Scan for the cell matching the given text and deliver its [x, y] coordinate at center. 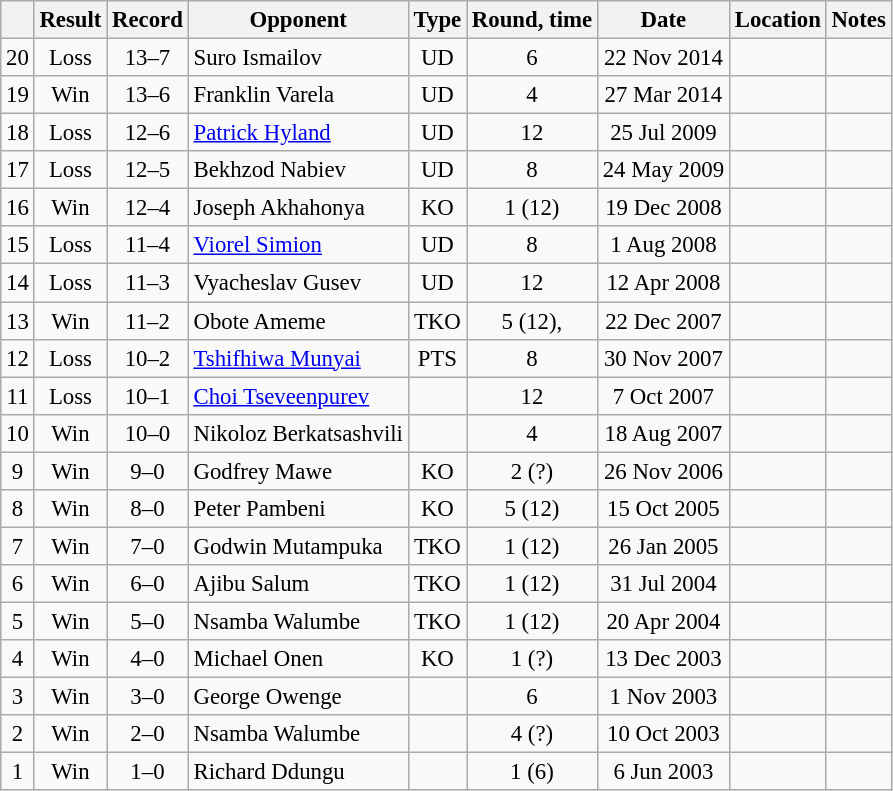
11–3 [148, 283]
Suro Ismailov [298, 58]
1 [18, 772]
1 Aug 2008 [663, 245]
1 (?) [532, 659]
12–4 [148, 208]
11–4 [148, 245]
Bekhzod Nabiev [298, 170]
25 Jul 2009 [663, 133]
12 Apr 2008 [663, 283]
Type [437, 20]
Ajibu Salum [298, 584]
17 [18, 170]
Nikoloz Berkatsashvili [298, 433]
Result [70, 20]
4 (?) [532, 734]
3–0 [148, 697]
Viorel Simion [298, 245]
Franklin Varela [298, 95]
Choi Tseveenpurev [298, 396]
24 May 2009 [663, 170]
9 [18, 471]
George Owenge [298, 697]
12–6 [148, 133]
1 Nov 2003 [663, 697]
13 Dec 2003 [663, 659]
19 [18, 95]
Michael Onen [298, 659]
Richard Ddungu [298, 772]
2–0 [148, 734]
15 [18, 245]
Patrick Hyland [298, 133]
Record [148, 20]
5 (12) [532, 509]
10 Oct 2003 [663, 734]
16 [18, 208]
Peter Pambeni [298, 509]
27 Mar 2014 [663, 95]
4–0 [148, 659]
2 (?) [532, 471]
Tshifhiwa Munyai [298, 358]
10–2 [148, 358]
11–2 [148, 321]
Godfrey Mawe [298, 471]
11 [18, 396]
30 Nov 2007 [663, 358]
Opponent [298, 20]
22 Nov 2014 [663, 58]
Godwin Mutampuka [298, 546]
18 [18, 133]
13–6 [148, 95]
Vyacheslav Gusev [298, 283]
Notes [858, 20]
10–1 [148, 396]
Obote Ameme [298, 321]
1 (6) [532, 772]
5 [18, 621]
7 [18, 546]
9–0 [148, 471]
14 [18, 283]
10–0 [148, 433]
2 [18, 734]
PTS [437, 358]
19 Dec 2008 [663, 208]
5–0 [148, 621]
6–0 [148, 584]
31 Jul 2004 [663, 584]
13 [18, 321]
20 [18, 58]
6 Jun 2003 [663, 772]
26 Nov 2006 [663, 471]
7 Oct 2007 [663, 396]
5 (12), [532, 321]
Round, time [532, 20]
10 [18, 433]
8–0 [148, 509]
13–7 [148, 58]
26 Jan 2005 [663, 546]
3 [18, 697]
Date [663, 20]
22 Dec 2007 [663, 321]
Joseph Akhahonya [298, 208]
18 Aug 2007 [663, 433]
12–5 [148, 170]
20 Apr 2004 [663, 621]
7–0 [148, 546]
15 Oct 2005 [663, 509]
1–0 [148, 772]
Location [778, 20]
